Scan for the cell matching the given text and deliver its (X, Y) coordinate at center. 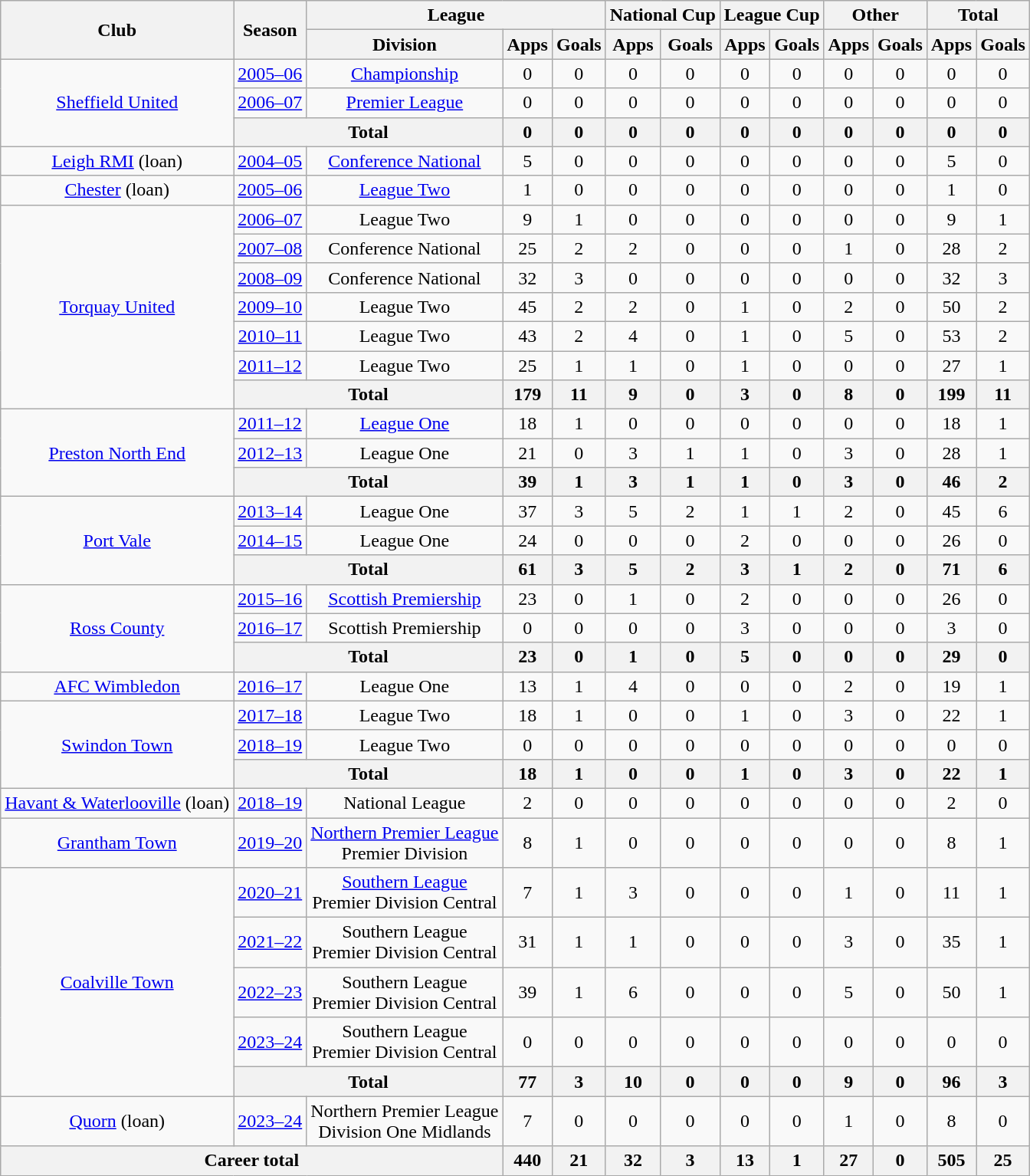
2004–05 (270, 161)
Leigh RMI (loan) (117, 161)
Northern Premier LeaguePremier Division (405, 842)
Swindon Town (117, 744)
Championship (405, 74)
2017–18 (270, 715)
179 (527, 395)
National League (405, 803)
71 (951, 570)
Quorn (loan) (117, 1121)
Other (875, 15)
2014–15 (270, 540)
Club (117, 30)
Chester (loan) (117, 190)
29 (951, 657)
24 (527, 540)
46 (951, 482)
Grantham Town (117, 842)
77 (527, 1082)
37 (527, 511)
2020–21 (270, 892)
League Cup (772, 15)
2010–11 (270, 336)
Preston North End (117, 453)
61 (527, 570)
Season (270, 30)
AFC Wimbledon (117, 686)
Torquay United (117, 307)
National Cup (662, 15)
35 (951, 943)
31 (527, 943)
199 (951, 395)
2019–20 (270, 842)
Premier League (405, 103)
2022–23 (270, 992)
League (456, 15)
Northern Premier LeagueDivision One Midlands (405, 1121)
440 (527, 1161)
2007–08 (270, 248)
2012–13 (270, 453)
53 (951, 336)
Career total (251, 1161)
19 (951, 686)
Ross County (117, 628)
Havant & Waterlooville (loan) (117, 803)
2015–16 (270, 599)
2008–09 (270, 278)
505 (951, 1161)
96 (951, 1082)
2013–14 (270, 511)
2021–22 (270, 943)
2009–10 (270, 307)
43 (527, 336)
Coalville Town (117, 982)
Port Vale (117, 540)
10 (633, 1082)
Sheffield United (117, 103)
Division (405, 44)
